Determine the [X, Y] coordinate at the center of the cell enclosing the given text.  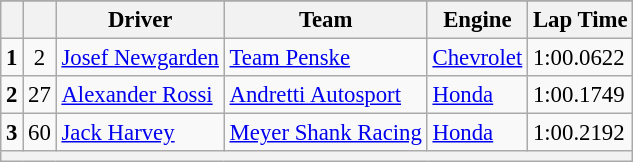
Engine [477, 20]
60 [40, 133]
Chevrolet [477, 58]
1 [12, 58]
1:00.2192 [580, 133]
1:00.0622 [580, 58]
3 [12, 133]
Josef Newgarden [140, 58]
Team [326, 20]
Meyer Shank Racing [326, 133]
Team Penske [326, 58]
27 [40, 95]
Alexander Rossi [140, 95]
Lap Time [580, 20]
Andretti Autosport [326, 95]
Driver [140, 20]
Jack Harvey [140, 133]
1:00.1749 [580, 95]
